For the text-containing cell, return its midpoint in [x, y] coordinate format. 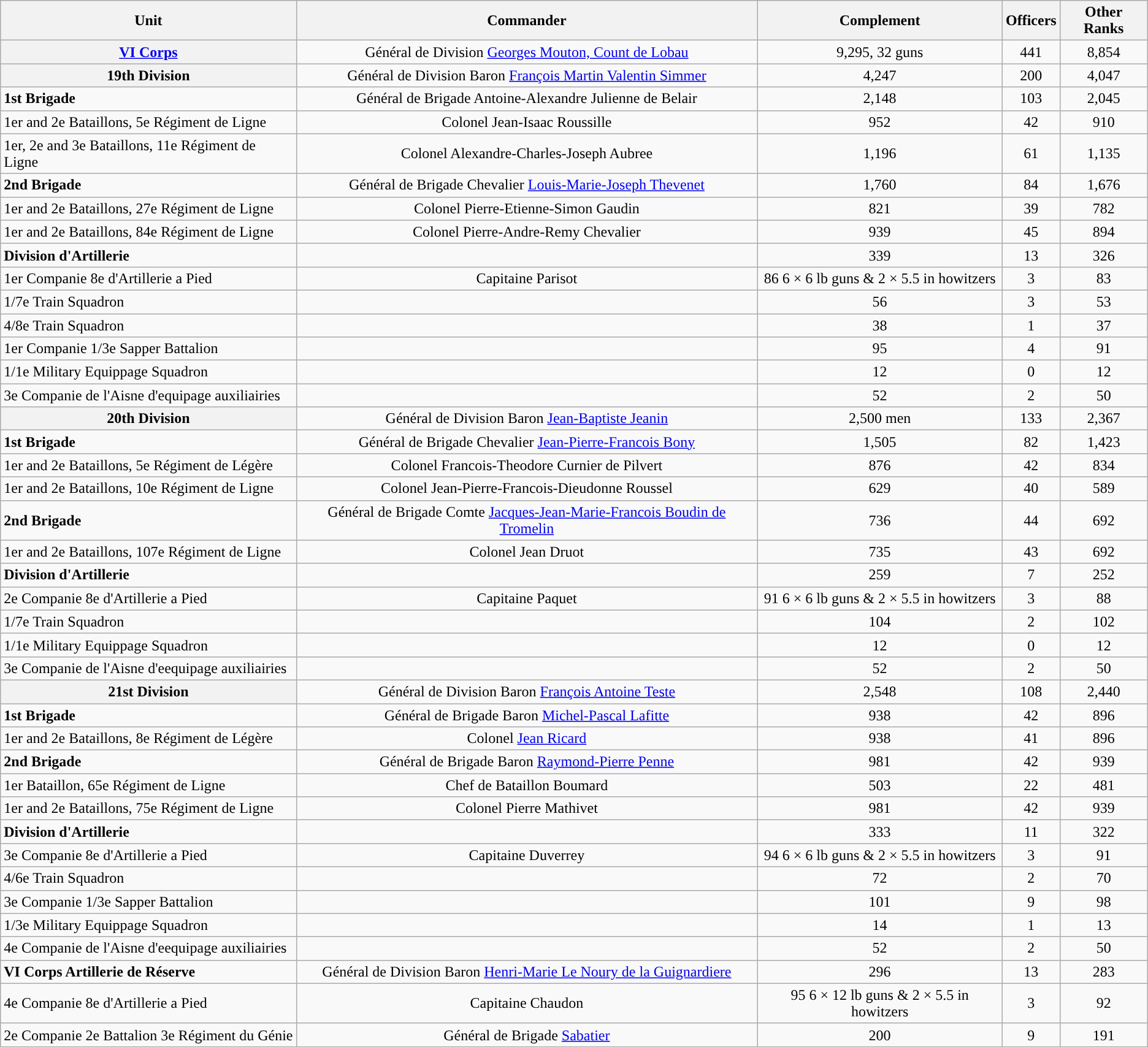
40 [1031, 489]
Other Ranks [1104, 21]
44 [1031, 520]
45 [1031, 232]
589 [1104, 489]
283 [1104, 972]
133 [1031, 419]
Général de Brigade Baron Raymond-Pierre Penne [527, 762]
Colonel Francois-Theodore Curnier de Pilvert [527, 465]
Général de Division Baron François Antoine Teste [527, 691]
Unit [148, 21]
108 [1031, 691]
Colonel Alexandre-Charles-Joseph Aubree [527, 153]
252 [1104, 575]
86 6 × 6 lb guns & 2 × 5.5 in howitzers [880, 278]
Capitaine Parisot [527, 278]
14 [880, 925]
39 [1031, 208]
72 [880, 878]
84 [1031, 185]
22 [1031, 785]
Général de Brigade Chevalier Louis-Marie-Joseph Thevenet [527, 185]
1,676 [1104, 185]
259 [880, 575]
1er and 2e Bataillons, 84e Régiment de Ligne [148, 232]
Général de Division Baron Henri-Marie Le Noury de la Guignardiere [527, 972]
1,423 [1104, 442]
Colonel Jean Druot [527, 552]
1,760 [880, 185]
876 [880, 465]
191 [1104, 1035]
2,440 [1104, 691]
20th Division [148, 419]
735 [880, 552]
1er Companie 8e d'Artillerie a Pied [148, 278]
2e Companie 8e d'Artillerie a Pied [148, 598]
4 [1031, 349]
11 [1031, 832]
103 [1031, 99]
4e Companie de l'Aisne d'eequipage auxiliairies [148, 948]
1er and 2e Bataillons, 75e Régiment de Ligne [148, 809]
1er and 2e Bataillons, 5e Régiment de Légère [148, 465]
894 [1104, 232]
83 [1104, 278]
736 [880, 520]
1er and 2e Bataillons, 27e Régiment de Ligne [148, 208]
Colonel Jean-Pierre-Francois-Dieudonne Roussel [527, 489]
88 [1104, 598]
101 [880, 902]
Général de Brigade Sabatier [527, 1035]
70 [1104, 878]
782 [1104, 208]
38 [880, 326]
1/3e Military Equippage Squadron [148, 925]
952 [880, 122]
Colonel Pierre Mathivet [527, 809]
Colonel Pierre-Andre-Remy Chevalier [527, 232]
481 [1104, 785]
Général de Brigade Baron Michel-Pascal Lafitte [527, 715]
Chef de Bataillon Boumard [527, 785]
910 [1104, 122]
3e Companie de l'Aisne d'equipage auxiliairies [148, 395]
503 [880, 785]
3e Companie 1/3e Sapper Battalion [148, 902]
2,148 [880, 99]
2,045 [1104, 99]
Général de Division Georges Mouton, Count de Lobau [527, 52]
Officers [1031, 21]
2,548 [880, 691]
43 [1031, 552]
821 [880, 208]
Général de Brigade Chevalier Jean-Pierre-Francois Bony [527, 442]
333 [880, 832]
61 [1031, 153]
82 [1031, 442]
VI Corps [148, 52]
1er and 2e Bataillons, 8e Régiment de Légère [148, 739]
41 [1031, 739]
2e Companie 2e Battalion 3e Régiment du Génie [148, 1035]
4/6e Train Squadron [148, 878]
Complement [880, 21]
37 [1104, 326]
Colonel Jean-Isaac Roussille [527, 122]
339 [880, 255]
56 [880, 302]
Général de Brigade Comte Jacques-Jean-Marie-Francois Boudin de Tromelin [527, 520]
9,295, 32 guns [880, 52]
92 [1104, 1003]
3e Companie 8e d'Artillerie a Pied [148, 855]
Commander [527, 21]
7 [1031, 575]
4,047 [1104, 75]
4,247 [880, 75]
98 [1104, 902]
296 [880, 972]
19th Division [148, 75]
21st Division [148, 691]
VI Corps Artillerie de Réserve [148, 972]
322 [1104, 832]
95 [880, 349]
4e Companie 8e d'Artillerie a Pied [148, 1003]
1er Bataillon, 65e Régiment de Ligne [148, 785]
104 [880, 622]
1er and 2e Bataillons, 10e Régiment de Ligne [148, 489]
441 [1031, 52]
2,367 [1104, 419]
91 6 × 6 lb guns & 2 × 5.5 in howitzers [880, 598]
95 6 × 12 lb guns & 2 × 5.5 in howitzers [880, 1003]
1er and 2e Bataillons, 107e Régiment de Ligne [148, 552]
Capitaine Paquet [527, 598]
2,500 men [880, 419]
3e Companie de l'Aisne d'eequipage auxiliairies [148, 668]
4/8e Train Squadron [148, 326]
1er, 2e and 3e Bataillons, 11e Régiment de Ligne [148, 153]
8,854 [1104, 52]
Colonel Pierre-Etienne-Simon Gaudin [527, 208]
629 [880, 489]
1,196 [880, 153]
Général de Division Baron Jean-Baptiste Jeanin [527, 419]
Capitaine Chaudon [527, 1003]
94 6 × 6 lb guns & 2 × 5.5 in howitzers [880, 855]
326 [1104, 255]
1er and 2e Bataillons, 5e Régiment de Ligne [148, 122]
1,505 [880, 442]
1,135 [1104, 153]
102 [1104, 622]
Général de Brigade Antoine-Alexandre Julienne de Belair [527, 99]
53 [1104, 302]
1er Companie 1/3e Sapper Battalion [148, 349]
Capitaine Duverrey [527, 855]
Colonel Jean Ricard [527, 739]
Général de Division Baron François Martin Valentin Simmer [527, 75]
834 [1104, 465]
